Return the (X, Y) coordinate for the center point of the cell that contains the specified text.  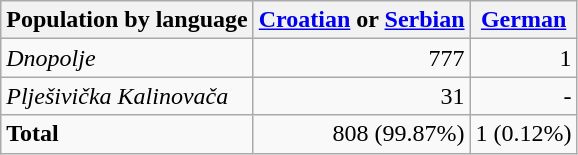
- (524, 96)
Population by language (127, 20)
Croatian or Serbian (362, 20)
1 (524, 58)
Plješivička Kalinovača (127, 96)
Dnopolje (127, 58)
808 (99.87%) (362, 134)
Total (127, 134)
31 (362, 96)
1 (0.12%) (524, 134)
German (524, 20)
777 (362, 58)
